Extract the (X, Y) coordinate from the center of the cell holding the provided text.  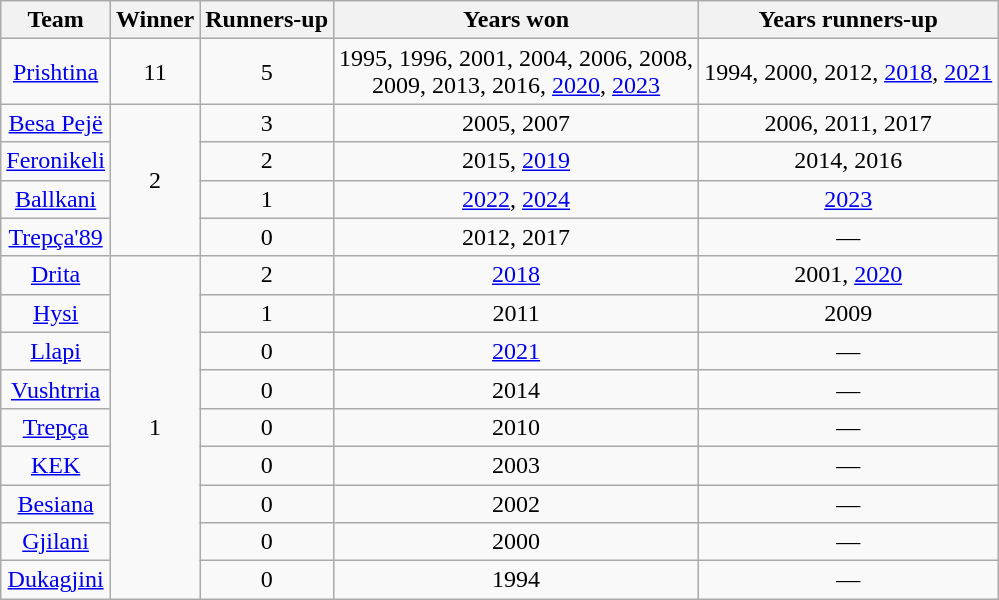
Runners-up (267, 20)
2003 (516, 465)
KEK (56, 465)
Gjilani (56, 542)
Prishtina (56, 72)
2001, 2020 (848, 275)
Feronikeli (56, 161)
2002 (516, 503)
Vushtrria (56, 389)
Hysi (56, 313)
2022, 2024 (516, 199)
2000 (516, 542)
2014 (516, 389)
Winner (154, 20)
2005, 2007 (516, 123)
2014, 2016 (848, 161)
2009 (848, 313)
2023 (848, 199)
Years won (516, 20)
2015, 2019 (516, 161)
Llapi (56, 351)
Trepça (56, 427)
2012, 2017 (516, 237)
Dukagjini (56, 580)
2011 (516, 313)
2018 (516, 275)
Drita (56, 275)
2021 (516, 351)
1995, 1996, 2001, 2004, 2006, 2008,2009, 2013, 2016, 2020, 2023 (516, 72)
Trepça'89 (56, 237)
Besiana (56, 503)
Besa Pejë (56, 123)
Years runners-up (848, 20)
11 (154, 72)
1994 (516, 580)
5 (267, 72)
Team (56, 20)
Ballkani (56, 199)
3 (267, 123)
2006, 2011, 2017 (848, 123)
1994, 2000, 2012, 2018, 2021 (848, 72)
2010 (516, 427)
